Search for the cell housing the specified text and yield its (X, Y) center coordinate. 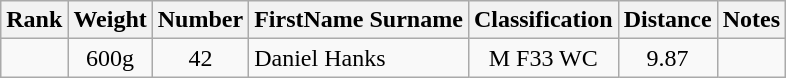
9.87 (668, 58)
600g (110, 58)
42 (200, 58)
Number (200, 20)
Daniel Hanks (359, 58)
Weight (110, 20)
M F33 WC (543, 58)
FirstName Surname (359, 20)
Rank (34, 20)
Classification (543, 20)
Distance (668, 20)
Notes (751, 20)
